Search for the cell housing the specified text and yield its [X, Y] center coordinate. 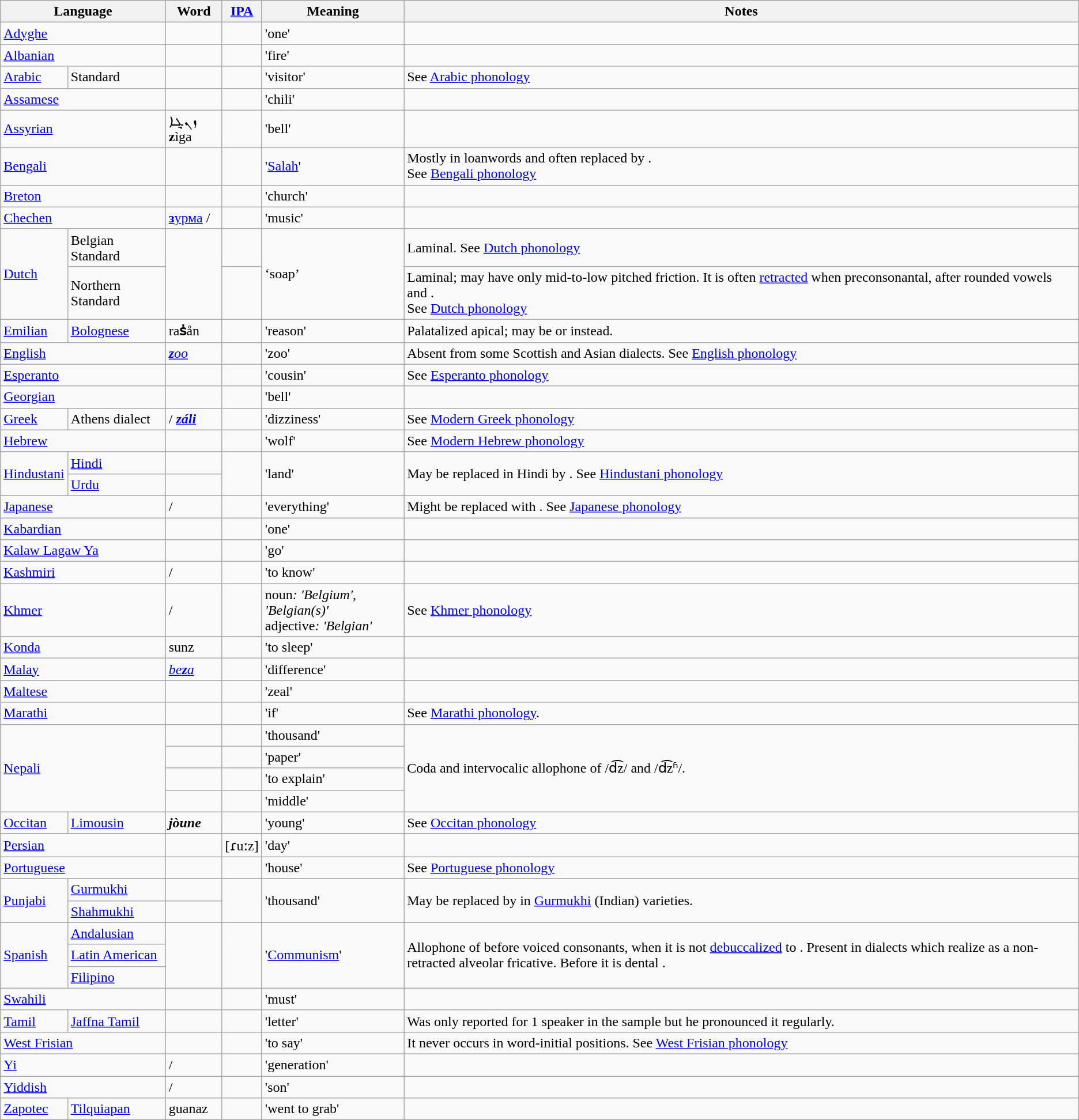
Bolognese [116, 331]
West Frisian [83, 1043]
Was only reported for 1 speaker in the sample but he pronounced it regularly. [741, 1021]
Notes [741, 12]
Malay [83, 669]
Filipino [116, 977]
See Esperanto phonology [741, 375]
'everything' [333, 506]
Jaffna Tamil [116, 1021]
'land' [333, 474]
Albanian [83, 55]
Georgian [83, 397]
'to know' [333, 573]
Yiddish [83, 1087]
Persian [83, 845]
'generation' [333, 1065]
jòune [194, 823]
Limousin [116, 823]
Emilian [34, 331]
See Modern Greek phonology [741, 419]
Hebrew [83, 441]
Belgian Standard [116, 248]
'to say' [333, 1043]
'zoo' [333, 353]
Zapotec [34, 1109]
'fire' [333, 55]
'young' [333, 823]
raṡån [194, 331]
Absent from some Scottish and Asian dialects. See English phonology [741, 353]
Shahmukhi [116, 911]
See Occitan phonology [741, 823]
'Salah' [333, 166]
'if' [333, 713]
Khmer [83, 610]
Arabic [34, 77]
Esperanto [83, 375]
Adyghe [83, 33]
Punjabi [34, 900]
ܙܢ̱ܓܐ zìga [194, 129]
May be replaced by in Gurmukhi (Indian) varieties. [741, 900]
Laminal. See Dutch phonology [741, 248]
sunz [194, 648]
Urdu [116, 485]
Portuguese [83, 868]
noun: 'Belgium', 'Belgian(s)'adjective: 'Belgian' [333, 610]
Hindi [116, 463]
Mostly in loanwords and often replaced by . See Bengali phonology [741, 166]
It never occurs in word-initial positions. See West Frisian phonology [741, 1043]
Tilquiapan [116, 1109]
Breton [83, 196]
'middle' [333, 801]
Palatalized apical; may be or instead. [741, 331]
English [83, 353]
See Arabic phonology [741, 77]
Yi [83, 1065]
Occitan [34, 823]
Andalusian [116, 933]
Coda and intervocalic allophone of /d͡z/ and /d͡zʱ/. [741, 768]
Bengali [83, 166]
Kashmiri [83, 573]
'to sleep' [333, 648]
Gurmukhi [116, 890]
Latin American [116, 955]
Laminal; may have only mid-to-low pitched friction. It is often retracted when preconsonantal, after rounded vowels and . See Dutch phonology [741, 293]
'church' [333, 196]
Athens dialect [116, 419]
'music' [333, 218]
Might be replaced with . See Japanese phonology [741, 506]
'zeal' [333, 691]
'wolf' [333, 441]
Spanish [34, 955]
'letter' [333, 1021]
Greek [34, 419]
IPA [242, 12]
See Modern Hebrew phonology [741, 441]
Hindustani [34, 474]
Nepali [83, 768]
зурма / [194, 218]
Maltese [83, 691]
Word [194, 12]
May be replaced in Hindi by . See Hindustani phonology [741, 474]
Marathi [83, 713]
'go' [333, 551]
Konda [83, 648]
Standard [116, 77]
'chili' [333, 99]
Northern Standard [116, 293]
Tamil [34, 1021]
‘soap’ [333, 274]
'day' [333, 845]
Swahili [83, 999]
'paper' [333, 757]
Language [83, 12]
Meaning [333, 12]
Dutch [34, 274]
'cousin' [333, 375]
Kalaw Lagaw Ya [83, 551]
'son' [333, 1087]
guanaz [194, 1109]
'went to grab' [333, 1109]
Kabardian [83, 528]
'house' [333, 868]
Japanese [83, 506]
'to explain' [333, 779]
/ záli [194, 419]
See Portuguese phonology [741, 868]
'reason' [333, 331]
'visitor' [333, 77]
'must' [333, 999]
'Communism' [333, 955]
beza [194, 669]
zoo [194, 353]
Assyrian [83, 129]
Chechen [83, 218]
'dizziness' [333, 419]
'difference' [333, 669]
Assamese [83, 99]
See Marathi phonology. [741, 713]
[ɾuːz] [242, 845]
See Khmer phonology [741, 610]
